Locate the cell with the specified text and output its [x, y] center coordinate. 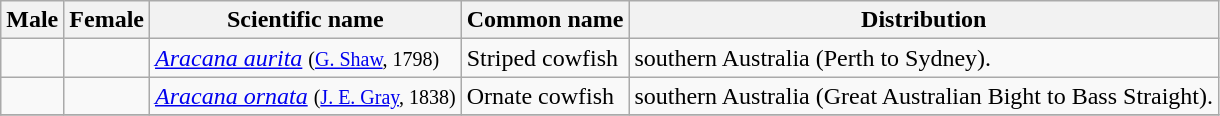
Distribution [924, 20]
Male [32, 20]
Scientific name [305, 20]
Striped cowfish [545, 58]
southern Australia (Perth to Sydney). [924, 58]
southern Australia (Great Australian Bight to Bass Straight). [924, 96]
Ornate cowfish [545, 96]
Female [107, 20]
Aracana ornata (J. E. Gray, 1838) [305, 96]
Aracana aurita (G. Shaw, 1798) [305, 58]
Common name [545, 20]
